Search for the cell housing the specified text and yield its (x, y) center coordinate. 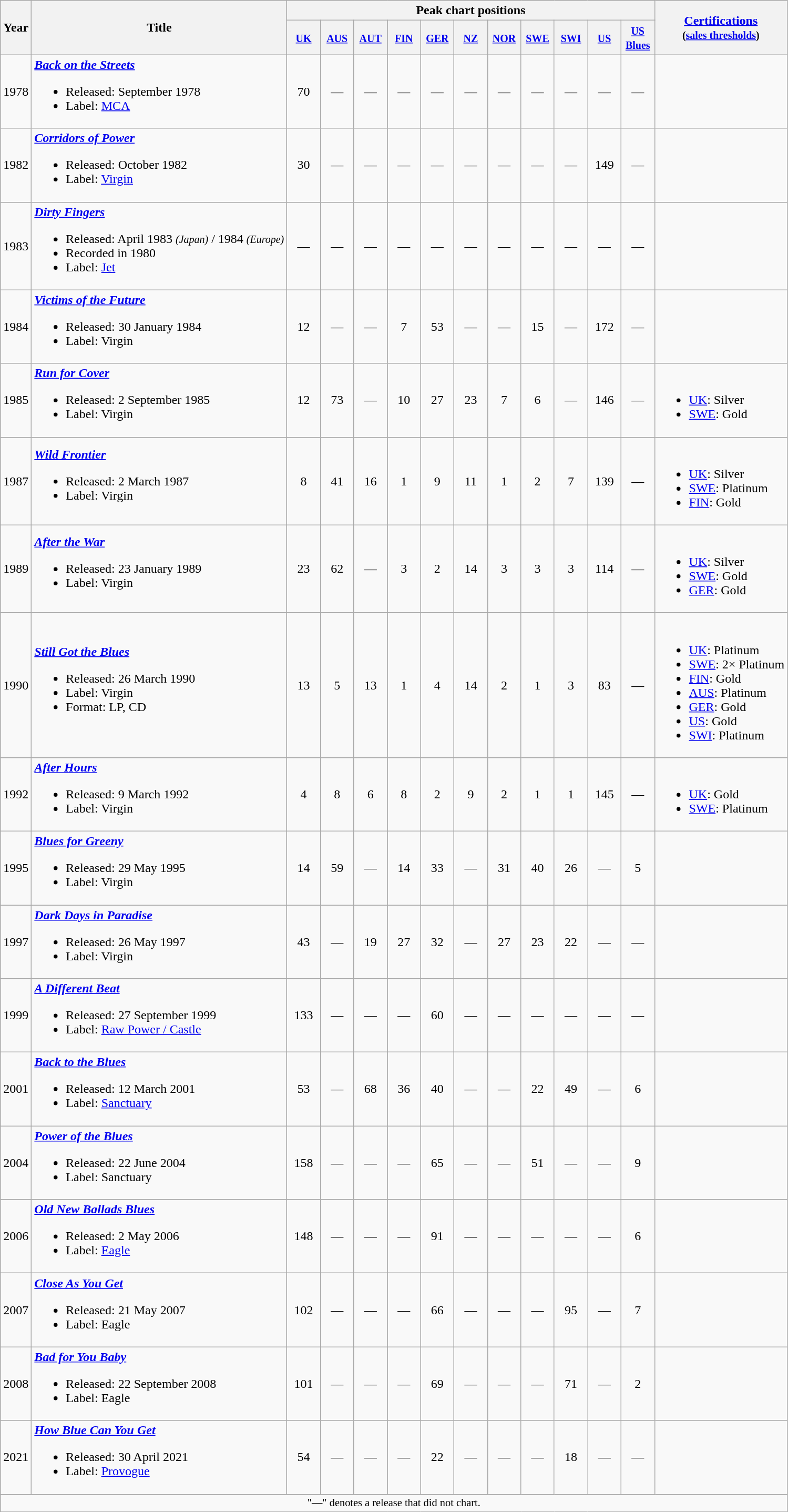
Corridors of PowerReleased: October 1982Label: Virgin (159, 165)
AUT (371, 38)
Run for CoverReleased: 2 September 1985Label: Virgin (159, 400)
1997 (16, 941)
71 (571, 1384)
133 (304, 1016)
FIN (404, 38)
NOR (504, 38)
Back on the StreetsReleased: September 1978Label: MCA (159, 92)
A Different BeatReleased: 27 September 1999Label: Raw Power / Castle (159, 1016)
Dirty FingersReleased: April 1983 (Japan) / 1984 (Europe)Recorded in 1980Label: Jet (159, 246)
AUS (337, 38)
UK: SilverSWE: PlatinumFIN: Gold (721, 481)
Peak chart positions (471, 11)
145 (605, 794)
18 (571, 1457)
43 (304, 941)
49 (571, 1089)
54 (304, 1457)
59 (337, 868)
11 (471, 481)
91 (437, 1236)
16 (371, 481)
60 (437, 1016)
62 (337, 569)
UK: SilverSWE: GoldGER: Gold (721, 569)
1995 (16, 868)
149 (605, 165)
Dark Days in ParadiseReleased: 26 May 1997Label: Virgin (159, 941)
148 (304, 1236)
32 (437, 941)
Still Got the BluesReleased: 26 March 1990Label: VirginFormat: LP, CD (159, 685)
Blues for GreenyReleased: 29 May 1995Label: Virgin (159, 868)
73 (337, 400)
1987 (16, 481)
68 (371, 1089)
1982 (16, 165)
51 (538, 1163)
Wild FrontierReleased: 2 March 1987Label: Virgin (159, 481)
26 (571, 868)
101 (304, 1384)
95 (571, 1310)
114 (605, 569)
1978 (16, 92)
146 (605, 400)
139 (605, 481)
2021 (16, 1457)
10 (404, 400)
SWI (571, 38)
41 (337, 481)
1990 (16, 685)
After the WarReleased: 23 January 1989Label: Virgin (159, 569)
2004 (16, 1163)
1983 (16, 246)
1999 (16, 1016)
Back to the BluesReleased: 12 March 2001Label: Sanctuary (159, 1089)
After HoursReleased: 9 March 1992Label: Virgin (159, 794)
66 (437, 1310)
US (605, 38)
83 (605, 685)
31 (504, 868)
2001 (16, 1089)
Bad for You BabyReleased: 22 September 2008Label: Eagle (159, 1384)
Close As You GetReleased: 21 May 2007Label: Eagle (159, 1310)
33 (437, 868)
"—" denotes a release that did not chart. (394, 1503)
19 (371, 941)
Victims of the FutureReleased: 30 January 1984Label: Virgin (159, 327)
How Blue Can You GetReleased: 30 April 2021Label: Provogue (159, 1457)
UK: SilverSWE: Gold (721, 400)
UK: GoldSWE: Platinum (721, 794)
15 (538, 327)
Old New Ballads BluesReleased: 2 May 2006Label: Eagle (159, 1236)
1984 (16, 327)
1985 (16, 400)
30 (304, 165)
102 (304, 1310)
70 (304, 92)
NZ (471, 38)
UK (304, 38)
2008 (16, 1384)
2007 (16, 1310)
Year (16, 27)
UK: PlatinumSWE: 2× PlatinumFIN: GoldAUS: PlatinumGER: GoldUS: GoldSWI: Platinum (721, 685)
172 (605, 327)
SWE (538, 38)
US Blues (638, 38)
2006 (16, 1236)
Title (159, 27)
65 (437, 1163)
69 (437, 1384)
158 (304, 1163)
1992 (16, 794)
Certifications(sales thresholds) (721, 27)
Power of the BluesReleased: 22 June 2004Label: Sanctuary (159, 1163)
1989 (16, 569)
GER (437, 38)
36 (404, 1089)
